Provide the [x, y] coordinate of the cell's center where the given text is located.  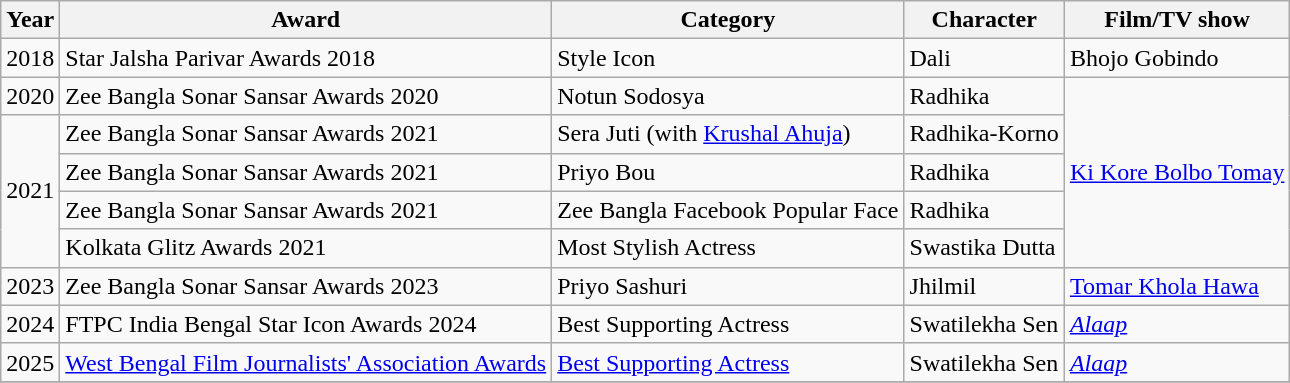
Year [30, 20]
Notun Sodosya [728, 96]
Style Icon [728, 58]
West Bengal Film Journalists' Association Awards [306, 362]
Category [728, 20]
2020 [30, 96]
Jhilmil [984, 286]
Priyo Sashuri [728, 286]
Character [984, 20]
Dali [984, 58]
Kolkata Glitz Awards 2021 [306, 248]
Award [306, 20]
Tomar Khola Hawa [1177, 286]
2021 [30, 191]
Sera Juti (with Krushal Ahuja) [728, 134]
Zee Bangla Sonar Sansar Awards 2020 [306, 96]
Most Stylish Actress [728, 248]
Bhojo Gobindo [1177, 58]
Radhika-Korno [984, 134]
Swastika Dutta [984, 248]
2024 [30, 324]
Star Jalsha Parivar Awards 2018 [306, 58]
Ki Kore Bolbo Tomay [1177, 172]
2025 [30, 362]
2023 [30, 286]
Film/TV show [1177, 20]
Zee Bangla Facebook Popular Face [728, 210]
FTPC India Bengal Star Icon Awards 2024 [306, 324]
2018 [30, 58]
Zee Bangla Sonar Sansar Awards 2023 [306, 286]
Priyo Bou [728, 172]
